Find where the given text appears and provide that cell's center as [x, y] coordinate. 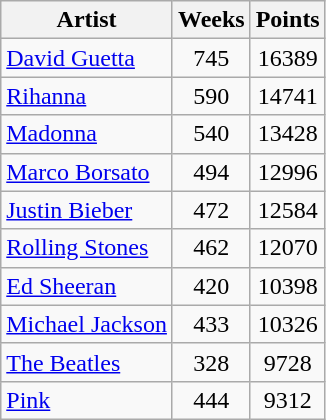
Marco Borsato [87, 172]
472 [211, 210]
10398 [288, 286]
433 [211, 324]
540 [211, 134]
Madonna [87, 134]
12584 [288, 210]
The Beatles [87, 362]
444 [211, 400]
Justin Bieber [87, 210]
328 [211, 362]
Artist [87, 20]
12070 [288, 248]
Weeks [211, 20]
14741 [288, 96]
David Guetta [87, 58]
13428 [288, 134]
Rihanna [87, 96]
Ed Sheeran [87, 286]
420 [211, 286]
Points [288, 20]
10326 [288, 324]
9312 [288, 400]
745 [211, 58]
12996 [288, 172]
494 [211, 172]
9728 [288, 362]
16389 [288, 58]
Pink [87, 400]
590 [211, 96]
Rolling Stones [87, 248]
Michael Jackson [87, 324]
462 [211, 248]
